Output the [X, Y] coordinate of the center of the cell containing the given text.  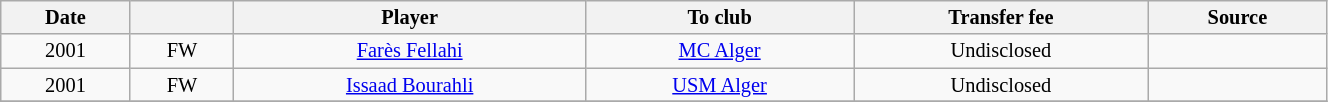
USM Alger [720, 85]
Transfer fee [1002, 17]
Farès Fellahi [410, 51]
To club [720, 17]
MC Alger [720, 51]
Date [66, 17]
Source [1237, 17]
Player [410, 17]
Issaad Bourahli [410, 85]
